Identify which cell holds the provided text, then report its (x, y) central coordinate. 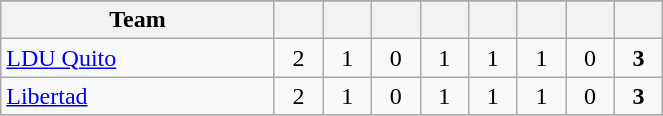
Libertad (138, 96)
LDU Quito (138, 58)
Team (138, 20)
